From the cell containing the given text, extract its center point as (X, Y) coordinate. 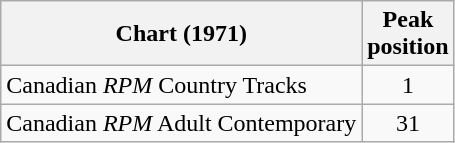
Canadian RPM Adult Contemporary (182, 123)
1 (408, 85)
31 (408, 123)
Chart (1971) (182, 34)
Canadian RPM Country Tracks (182, 85)
Peakposition (408, 34)
